Find where the given text appears and provide that cell's center as (X, Y) coordinate. 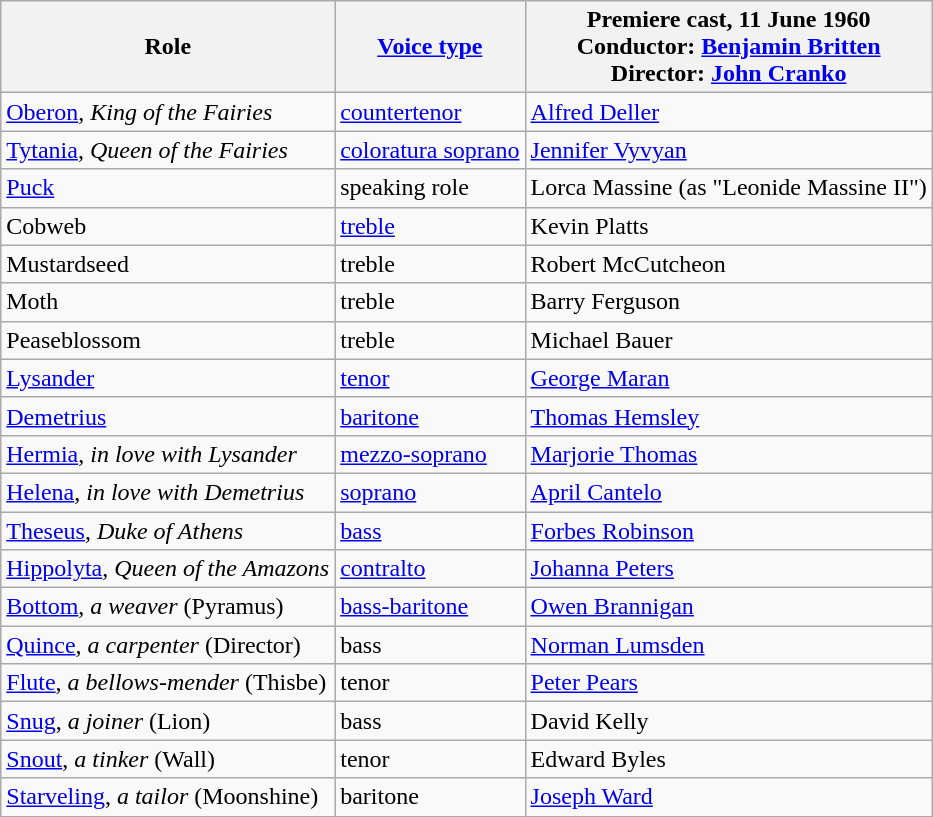
Lysander (168, 378)
Demetrius (168, 416)
Kevin Platts (728, 226)
mezzo-soprano (430, 454)
Johanna Peters (728, 569)
coloratura soprano (430, 150)
Helena, in love with Demetrius (168, 492)
Snug, a joiner (Lion) (168, 721)
Michael Bauer (728, 340)
Quince, a carpenter (Director) (168, 645)
Premiere cast, 11 June 1960Conductor: Benjamin BrittenDirector: John Cranko (728, 47)
Bottom, a weaver (Pyramus) (168, 607)
contralto (430, 569)
Cobweb (168, 226)
Hermia, in love with Lysander (168, 454)
Norman Lumsden (728, 645)
Owen Brannigan (728, 607)
Edward Byles (728, 759)
Alfred Deller (728, 112)
Tytania, Queen of the Fairies (168, 150)
Oberon, King of the Fairies (168, 112)
Barry Ferguson (728, 302)
Joseph Ward (728, 797)
bass-baritone (430, 607)
soprano (430, 492)
April Cantelo (728, 492)
Peaseblossom (168, 340)
Lorca Massine (as "Leonide Massine II") (728, 188)
Mustardseed (168, 264)
Peter Pears (728, 683)
Snout, a tinker (Wall) (168, 759)
Thomas Hemsley (728, 416)
countertenor (430, 112)
Marjorie Thomas (728, 454)
Jennifer Vyvyan (728, 150)
Puck (168, 188)
Moth (168, 302)
George Maran (728, 378)
Role (168, 47)
Hippolyta, Queen of the Amazons (168, 569)
Forbes Robinson (728, 531)
Robert McCutcheon (728, 264)
David Kelly (728, 721)
Theseus, Duke of Athens (168, 531)
Starveling, a tailor (Moonshine) (168, 797)
speaking role (430, 188)
Flute, a bellows-mender (Thisbe) (168, 683)
Voice type (430, 47)
